From the cell containing the given text, extract its center point as [X, Y] coordinate. 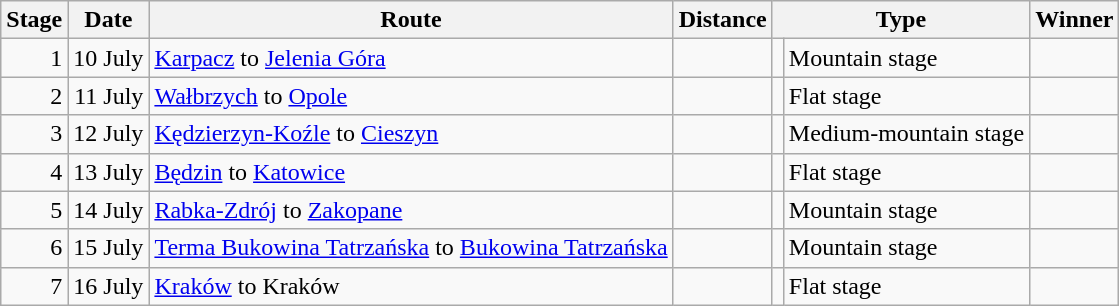
Kraków to Kraków [411, 286]
7 [34, 286]
Distance [722, 20]
12 July [108, 134]
11 July [108, 96]
Karpacz to Jelenia Góra [411, 58]
13 July [108, 172]
15 July [108, 248]
3 [34, 134]
5 [34, 210]
14 July [108, 210]
1 [34, 58]
Route [411, 20]
Kędzierzyn-Koźle to Cieszyn [411, 134]
Type [900, 20]
Date [108, 20]
10 July [108, 58]
Będzin to Katowice [411, 172]
4 [34, 172]
Medium-mountain stage [906, 134]
16 July [108, 286]
Rabka-Zdrój to Zakopane [411, 210]
Wałbrzych to Opole [411, 96]
2 [34, 96]
6 [34, 248]
Stage [34, 20]
Winner [1074, 20]
Terma Bukowina Tatrzańska to Bukowina Tatrzańska [411, 248]
